Detect which cell encompasses the target text, then output its [X, Y] center coordinate. 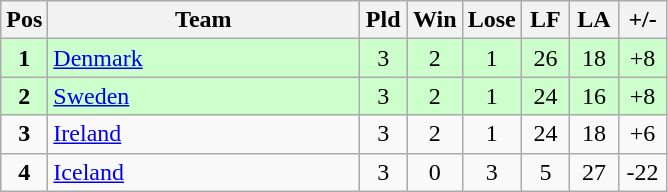
+/- [642, 20]
+6 [642, 134]
Lose [492, 20]
16 [594, 96]
0 [434, 172]
-22 [642, 172]
5 [546, 172]
27 [594, 172]
Pos [24, 20]
26 [546, 58]
Pld [384, 20]
Iceland [204, 172]
Denmark [204, 58]
LA [594, 20]
LF [546, 20]
4 [24, 172]
Sweden [204, 96]
Win [434, 20]
Team [204, 20]
Ireland [204, 134]
